Identify which cell holds the provided text, then report its (X, Y) central coordinate. 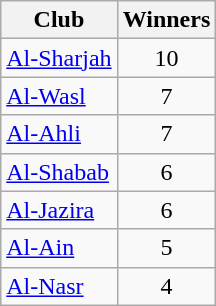
10 (166, 58)
Al-Shabab (59, 172)
Al-Ain (59, 248)
4 (166, 286)
Al-Jazira (59, 210)
Winners (166, 20)
Al-Nasr (59, 286)
5 (166, 248)
Al-Ahli (59, 134)
Al-Sharjah (59, 58)
Club (59, 20)
Al-Wasl (59, 96)
